For the text-containing cell, return its midpoint in [X, Y] coordinate format. 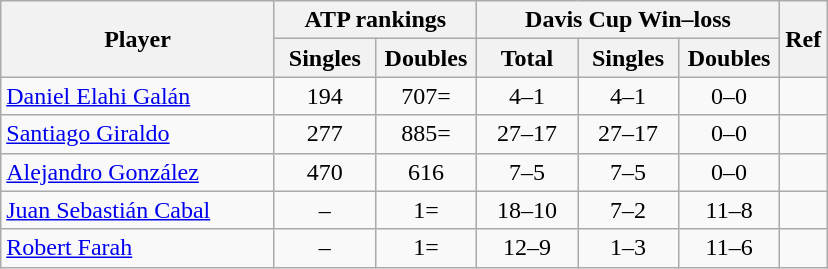
194 [324, 96]
11–8 [730, 210]
18–10 [526, 210]
12–9 [526, 248]
1–3 [628, 248]
Player [138, 39]
Davis Cup Win–loss [628, 20]
Santiago Giraldo [138, 134]
Alejandro González [138, 172]
7–2 [628, 210]
707= [426, 96]
Juan Sebastián Cabal [138, 210]
ATP rankings [375, 20]
Daniel Elahi Galán [138, 96]
Robert Farah [138, 248]
Total [526, 58]
470 [324, 172]
11–6 [730, 248]
Ref [804, 39]
616 [426, 172]
885= [426, 134]
277 [324, 134]
